Return [X, Y] of the center of cell containing provided text 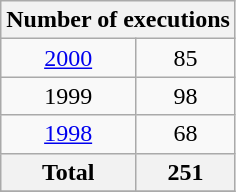
Number of executions [118, 20]
98 [186, 96]
Total [68, 172]
1998 [68, 134]
251 [186, 172]
68 [186, 134]
1999 [68, 96]
85 [186, 58]
2000 [68, 58]
